Return the [X, Y] coordinate for the center point of the cell that contains the specified text.  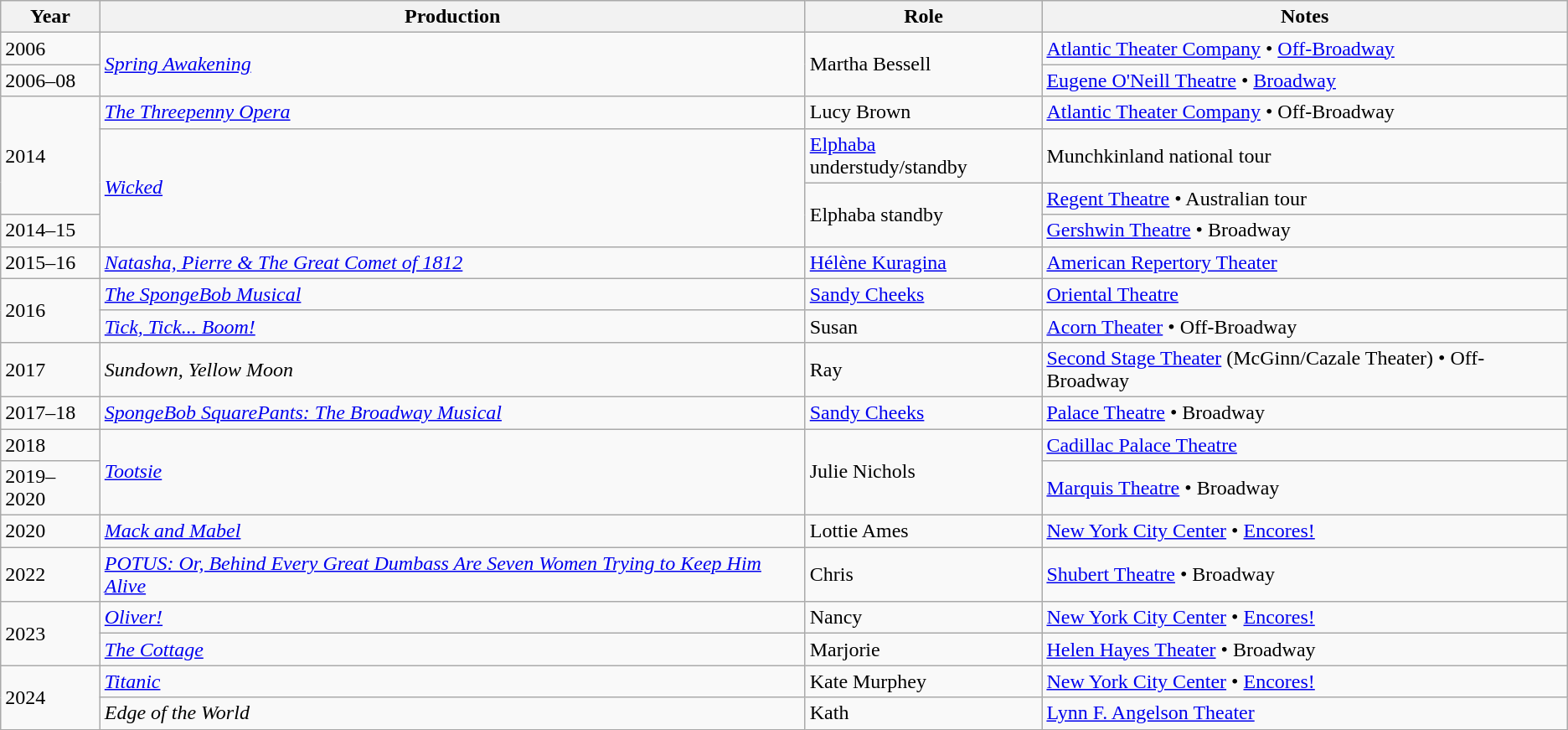
Regent Theatre • Australian tour [1305, 199]
Elphaba standby [923, 215]
POTUS: Or, Behind Every Great Dumbass Are Seven Women Trying to Keep Him Alive [452, 575]
2016 [50, 310]
The Threepenny Opera [452, 112]
Year [50, 17]
Edge of the World [452, 713]
Lucy Brown [923, 112]
Martha Bessell [923, 65]
Tick, Tick... Boom! [452, 326]
Lynn F. Angelson Theater [1305, 713]
Eugene O'Neill Theatre • Broadway [1305, 80]
2014 [50, 156]
Elphaba understudy/standby [923, 156]
Palace Theatre • Broadway [1305, 412]
Spring Awakening [452, 65]
2022 [50, 575]
Sundown, Yellow Moon [452, 369]
Nancy [923, 618]
Ray [923, 369]
2014–15 [50, 230]
Marquis Theatre • Broadway [1305, 488]
Mack and Mabel [452, 531]
2018 [50, 445]
Helen Hayes Theater • Broadway [1305, 650]
Kate Murphey [923, 681]
2017 [50, 369]
Susan [923, 326]
Julie Nichols [923, 473]
American Repertory Theater [1305, 262]
Cadillac Palace Theatre [1305, 445]
Wicked [452, 188]
Titanic [452, 681]
The SpongeBob Musical [452, 294]
2015–16 [50, 262]
2006–08 [50, 80]
Lottie Ames [923, 531]
2023 [50, 634]
Chris [923, 575]
Acorn Theater • Off-Broadway [1305, 326]
Natasha, Pierre & The Great Comet of 1812 [452, 262]
Second Stage Theater (McGinn/Cazale Theater) • Off-Broadway [1305, 369]
Shubert Theatre • Broadway [1305, 575]
The Cottage [452, 650]
Production [452, 17]
Notes [1305, 17]
2020 [50, 531]
2017–18 [50, 412]
2024 [50, 697]
Munchkinland national tour [1305, 156]
Gershwin Theatre • Broadway [1305, 230]
Role [923, 17]
Tootsie [452, 473]
Marjorie [923, 650]
2019–2020 [50, 488]
Kath [923, 713]
Hélène Kuragina [923, 262]
2006 [50, 49]
Oriental Theatre [1305, 294]
SpongeBob SquarePants: The Broadway Musical [452, 412]
Oliver! [452, 618]
